Return the [X, Y] coordinate for the center point of the cell that contains the specified text.  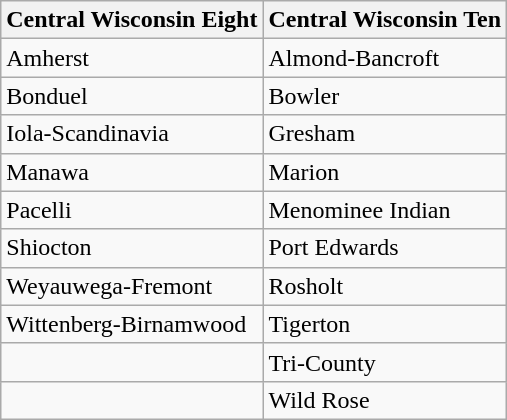
Bonduel [132, 96]
Port Edwards [385, 248]
Manawa [132, 172]
Wittenberg-Birnamwood [132, 324]
Rosholt [385, 286]
Shiocton [132, 248]
Menominee Indian [385, 210]
Central Wisconsin Ten [385, 20]
Weyauwega-Fremont [132, 286]
Amherst [132, 58]
Gresham [385, 134]
Central Wisconsin Eight [132, 20]
Tri-County [385, 362]
Tigerton [385, 324]
Bowler [385, 96]
Wild Rose [385, 400]
Pacelli [132, 210]
Marion [385, 172]
Iola-Scandinavia [132, 134]
Almond-Bancroft [385, 58]
